Search for the cell housing the specified text and yield its [X, Y] center coordinate. 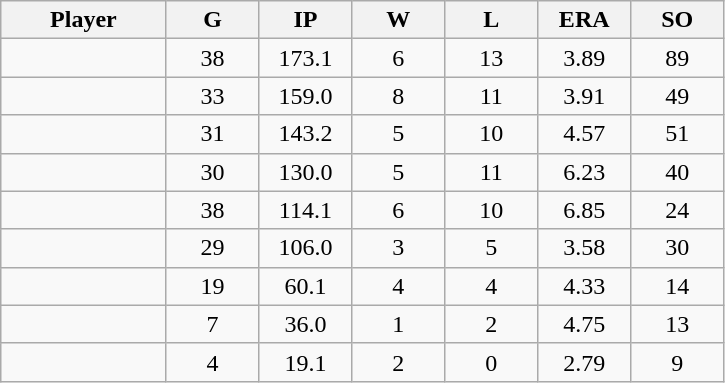
31 [212, 134]
24 [678, 210]
2.79 [584, 362]
173.1 [306, 58]
14 [678, 286]
4.33 [584, 286]
6.85 [584, 210]
4.75 [584, 324]
Player [84, 20]
3.89 [584, 58]
114.1 [306, 210]
8 [398, 96]
ERA [584, 20]
IP [306, 20]
6.23 [584, 172]
SO [678, 20]
1 [398, 324]
19.1 [306, 362]
106.0 [306, 248]
0 [492, 362]
9 [678, 362]
159.0 [306, 96]
L [492, 20]
51 [678, 134]
40 [678, 172]
60.1 [306, 286]
3.58 [584, 248]
29 [212, 248]
130.0 [306, 172]
7 [212, 324]
3 [398, 248]
G [212, 20]
36.0 [306, 324]
19 [212, 286]
W [398, 20]
4.57 [584, 134]
49 [678, 96]
33 [212, 96]
143.2 [306, 134]
89 [678, 58]
3.91 [584, 96]
